Provide the [x, y] coordinate of the cell's center where the given text is located.  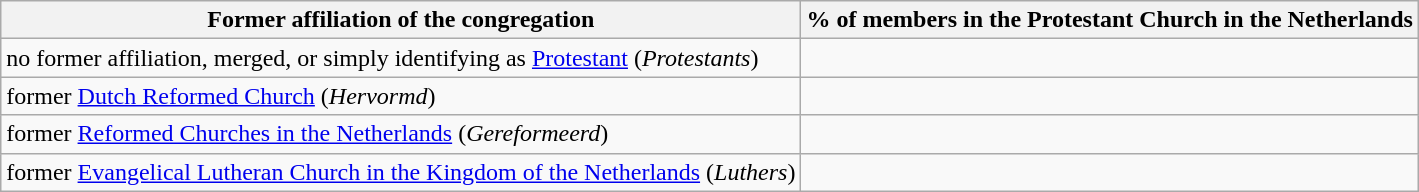
no former affiliation, merged, or simply identifying as Protestant (Protestants) [401, 58]
former Reformed Churches in the Netherlands (Gereformeerd) [401, 134]
former Dutch Reformed Church (Hervormd) [401, 96]
former Evangelical Lutheran Church in the Kingdom of the Netherlands (Luthers) [401, 172]
Former affiliation of the congregation [401, 20]
% of members in the Protestant Church in the Netherlands [1110, 20]
